Capture the cell that displays the provided text and extract its (x, y) central coordinate. 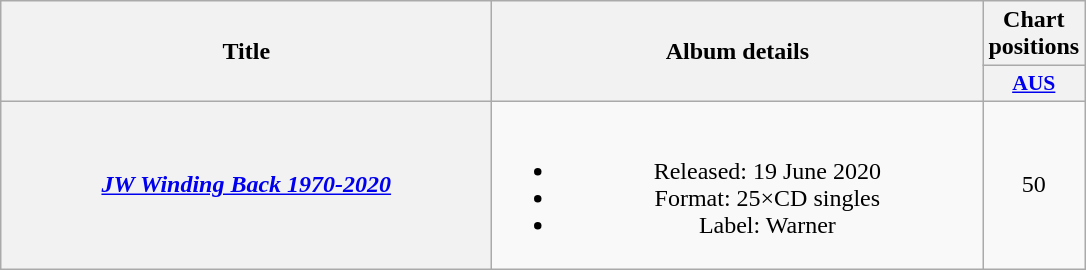
Released: 19 June 2020Format: 25×CD singlesLabel: Warner (738, 184)
AUS (1034, 84)
JW Winding Back 1970-2020 (246, 184)
50 (1034, 184)
Title (246, 52)
Album details (738, 52)
Chart positions (1034, 34)
